Extract the (X, Y) coordinate from the center of the cell holding the provided text.  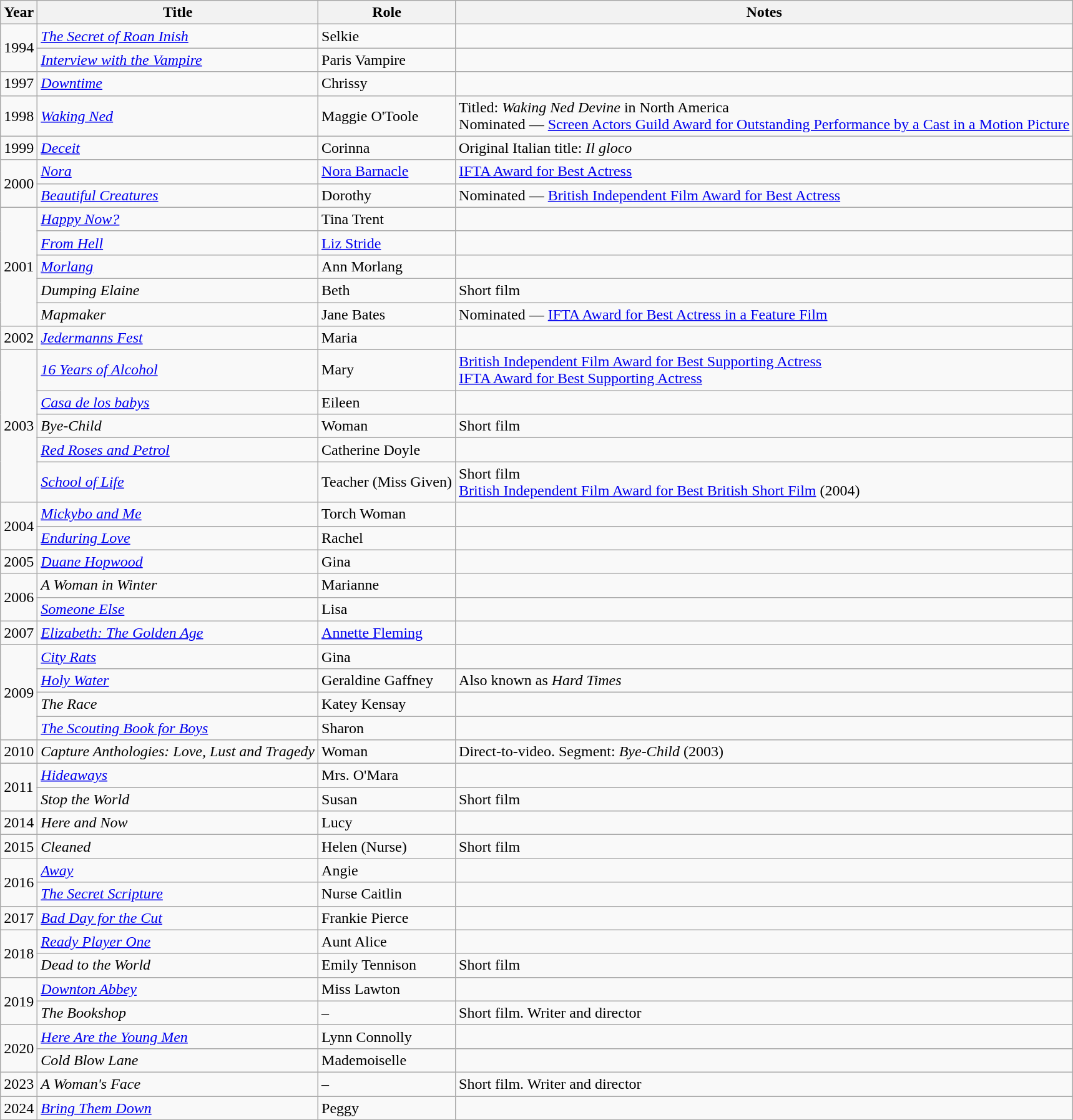
2010 (19, 752)
Lisa (387, 609)
Here and Now (178, 823)
Beautiful Creatures (178, 195)
Titled: Waking Ned Devine in North AmericaNominated — Screen Actors Guild Award for Outstanding Performance by a Cast in a Motion Picture (764, 116)
Maria (387, 338)
Angie (387, 870)
Ann Morlang (387, 266)
2023 (19, 1084)
Geraldine Gaffney (387, 680)
The Race (178, 704)
School of Life (178, 482)
Eileen (387, 402)
2002 (19, 338)
A Woman in Winter (178, 585)
Morlang (178, 266)
The Bookshop (178, 1013)
Miss Lawton (387, 989)
2005 (19, 562)
Marianne (387, 585)
2004 (19, 526)
Enduring Love (178, 538)
Downton Abbey (178, 989)
IFTA Award for Best Actress (764, 172)
Stop the World (178, 799)
Dumping Elaine (178, 290)
Holy Water (178, 680)
From Hell (178, 243)
Frankie Pierce (387, 918)
Liz Stride (387, 243)
Tina Trent (387, 219)
Cleaned (178, 847)
Sharon (387, 728)
Title (178, 12)
Teacher (Miss Given) (387, 482)
Direct-to-video. Segment: Bye-Child (2003) (764, 752)
1994 (19, 48)
Here Are the Young Men (178, 1036)
2003 (19, 426)
The Scouting Book for Boys (178, 728)
2011 (19, 787)
British Independent Film Award for Best Supporting ActressIFTA Award for Best Supporting Actress (764, 371)
Nora (178, 172)
2001 (19, 266)
2018 (19, 953)
Susan (387, 799)
Torch Woman (387, 514)
Katey Kensay (387, 704)
Red Roses and Petrol (178, 450)
Paris Vampire (387, 60)
Casa de los babys (178, 402)
Role (387, 12)
Away (178, 870)
Ready Player One (178, 942)
Downtime (178, 84)
2014 (19, 823)
Emily Tennison (387, 965)
Duane Hopwood (178, 562)
2016 (19, 882)
Hideaways (178, 776)
The Secret of Roan Inish (178, 36)
Lynn Connolly (387, 1036)
Mary (387, 371)
Lucy (387, 823)
Original Italian title: Il gloco (764, 148)
1997 (19, 84)
Short filmBritish Independent Film Award for Best British Short Film (2004) (764, 482)
2024 (19, 1108)
Bad Day for the Cut (178, 918)
2007 (19, 633)
Jedermanns Fest (178, 338)
Nurse Caitlin (387, 894)
Beth (387, 290)
Nominated — IFTA Award for Best Actress in a Feature Film (764, 314)
Maggie O'Toole (387, 116)
Someone Else (178, 609)
Nominated — British Independent Film Award for Best Actress (764, 195)
Nora Barnacle (387, 172)
City Rats (178, 656)
The Secret Scripture (178, 894)
2009 (19, 692)
Annette Fleming (387, 633)
Helen (Nurse) (387, 847)
16 Years of Alcohol (178, 371)
2015 (19, 847)
2000 (19, 183)
Mapmaker (178, 314)
Jane Bates (387, 314)
2017 (19, 918)
Aunt Alice (387, 942)
Bring Them Down (178, 1108)
Deceit (178, 148)
Capture Anthologies: Love, Lust and Tragedy (178, 752)
A Woman's Face (178, 1084)
Elizabeth: The Golden Age (178, 633)
Cold Blow Lane (178, 1060)
Mademoiselle (387, 1060)
2020 (19, 1048)
Dorothy (387, 195)
Interview with the Vampire (178, 60)
1998 (19, 116)
Also known as Hard Times (764, 680)
Corinna (387, 148)
2019 (19, 1001)
Dead to the World (178, 965)
Catherine Doyle (387, 450)
Mrs. O'Mara (387, 776)
2006 (19, 597)
Notes (764, 12)
Selkie (387, 36)
Mickybo and Me (178, 514)
Year (19, 12)
Peggy (387, 1108)
Rachel (387, 538)
1999 (19, 148)
Bye-Child (178, 426)
Happy Now? (178, 219)
Chrissy (387, 84)
Waking Ned (178, 116)
